Find where the given text appears and provide that cell's center as [X, Y] coordinate. 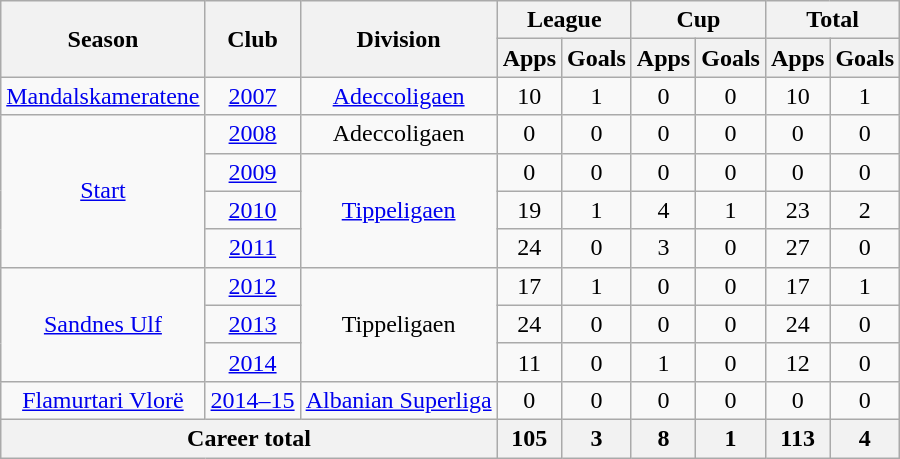
2014 [252, 362]
Albanian Superliga [398, 400]
League [564, 20]
2013 [252, 324]
2010 [252, 210]
Flamurtari Vlorë [103, 400]
Cup [698, 20]
105 [529, 438]
Season [103, 39]
11 [529, 362]
27 [797, 248]
2011 [252, 248]
Mandalskameratene [103, 96]
Club [252, 39]
19 [529, 210]
113 [797, 438]
8 [663, 438]
Total [832, 20]
23 [797, 210]
Sandnes Ulf [103, 324]
2007 [252, 96]
2009 [252, 172]
2012 [252, 286]
12 [797, 362]
2 [865, 210]
Start [103, 191]
Career total [249, 438]
Division [398, 39]
2008 [252, 134]
2014–15 [252, 400]
